Identify which cell holds the provided text, then report its [x, y] central coordinate. 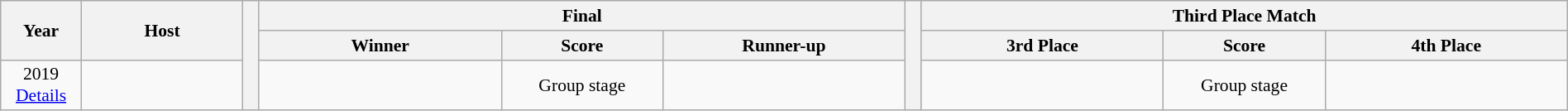
2019Details [41, 84]
Final [582, 16]
Runner-up [784, 46]
4th Place [1446, 46]
Year [41, 30]
3rd Place [1042, 46]
Host [162, 30]
Third Place Match [1244, 16]
Winner [380, 46]
